Determine the (X, Y) coordinate at the center of the cell enclosing the given text.  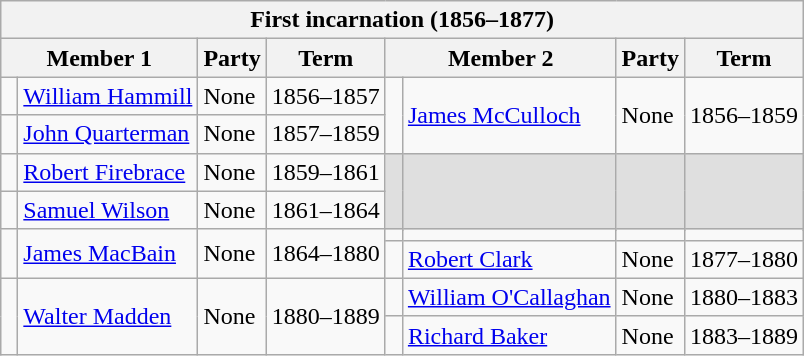
Member 2 (500, 58)
1856–1859 (744, 115)
Robert Clark (509, 259)
Robert Firebrace (108, 172)
Member 1 (100, 58)
Richard Baker (509, 335)
1857–1859 (326, 134)
1861–1864 (326, 210)
James McCulloch (509, 115)
1880–1883 (744, 297)
1877–1880 (744, 259)
William O'Callaghan (509, 297)
1880–1889 (326, 316)
1859–1861 (326, 172)
1856–1857 (326, 96)
William Hammill (108, 96)
1883–1889 (744, 335)
Walter Madden (108, 316)
First incarnation (1856–1877) (402, 20)
Samuel Wilson (108, 210)
John Quarterman (108, 134)
James MacBain (108, 254)
1864–1880 (326, 254)
